Identify which cell holds the provided text, then report its (x, y) central coordinate. 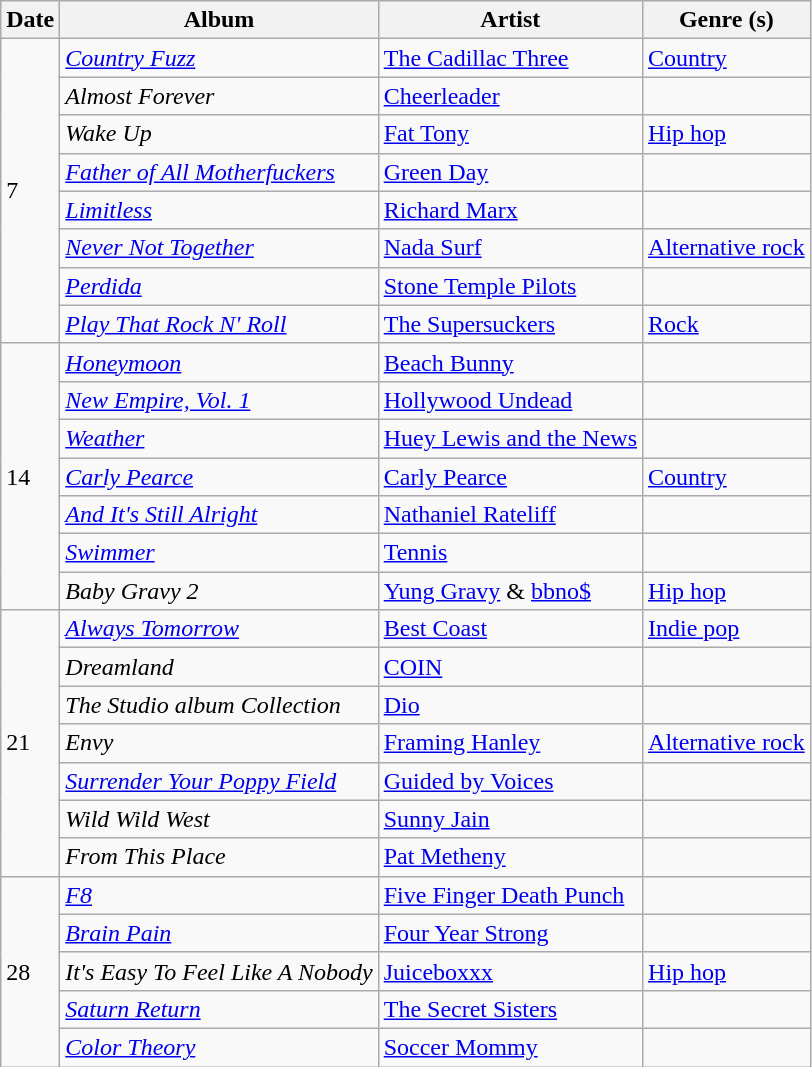
Nada Surf (510, 248)
Huey Lewis and the News (510, 438)
Country Fuzz (219, 58)
Stone Temple Pilots (510, 286)
7 (30, 191)
F8 (219, 895)
Dreamland (219, 667)
Sunny Jain (510, 819)
Richard Marx (510, 210)
Soccer Mommy (510, 1047)
Green Day (510, 172)
Dio (510, 705)
Color Theory (219, 1047)
Wake Up (219, 134)
From This Place (219, 857)
Four Year Strong (510, 933)
The Studio album Collection (219, 705)
Envy (219, 743)
Framing Hanley (510, 743)
Saturn Return (219, 1009)
Tennis (510, 553)
Rock (727, 324)
Best Coast (510, 629)
Yung Gravy & bbno$ (510, 591)
Never Not Together (219, 248)
Nathaniel Rateliff (510, 515)
Album (219, 20)
Honeymoon (219, 362)
Guided by Voices (510, 781)
The Secret Sisters (510, 1009)
Father of All Motherfuckers (219, 172)
The Supersuckers (510, 324)
Artist (510, 20)
Play That Rock N' Roll (219, 324)
Hollywood Undead (510, 400)
Beach Bunny (510, 362)
The Cadillac Three (510, 58)
28 (30, 971)
Limitless (219, 210)
Fat Tony (510, 134)
Date (30, 20)
Almost Forever (219, 96)
Weather (219, 438)
Wild Wild West (219, 819)
COIN (510, 667)
Five Finger Death Punch (510, 895)
Indie pop (727, 629)
Always Tomorrow (219, 629)
Genre (s) (727, 20)
And It's Still Alright (219, 515)
It's Easy To Feel Like A Nobody (219, 971)
Swimmer (219, 553)
Pat Metheny (510, 857)
Brain Pain (219, 933)
Juiceboxxx (510, 971)
14 (30, 476)
New Empire, Vol. 1 (219, 400)
Perdida (219, 286)
Baby Gravy 2 (219, 591)
Cheerleader (510, 96)
Surrender Your Poppy Field (219, 781)
21 (30, 743)
